Determine the (X, Y) coordinate at the center of the cell enclosing the given text.  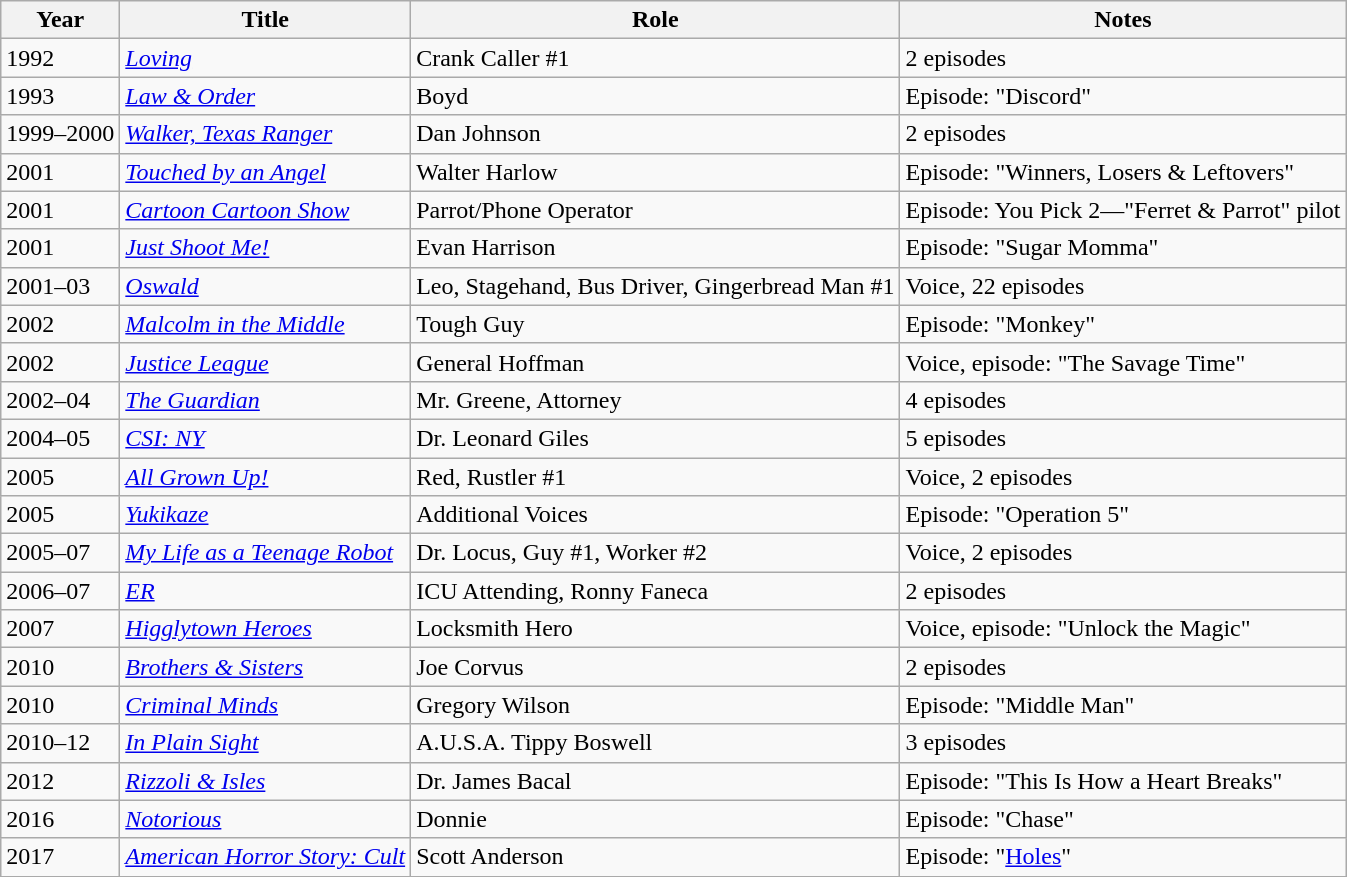
2017 (60, 857)
Brothers & Sisters (266, 667)
2006–07 (60, 591)
CSI: NY (266, 438)
Red, Rustler #1 (656, 477)
American Horror Story: Cult (266, 857)
Malcolm in the Middle (266, 324)
Boyd (656, 96)
Locksmith Hero (656, 629)
Episode: "Discord" (1123, 96)
Parrot/Phone Operator (656, 210)
Voice, 22 episodes (1123, 286)
Walker, Texas Ranger (266, 134)
1993 (60, 96)
Justice League (266, 362)
In Plain Sight (266, 743)
Episode: "Chase" (1123, 819)
Dan Johnson (656, 134)
2012 (60, 781)
ER (266, 591)
2007 (60, 629)
Additional Voices (656, 515)
Yukikaze (266, 515)
2005–07 (60, 553)
Title (266, 20)
Tough Guy (656, 324)
Joe Corvus (656, 667)
Voice, episode: "Unlock the Magic" (1123, 629)
Dr. James Bacal (656, 781)
ICU Attending, Ronny Faneca (656, 591)
Crank Caller #1 (656, 58)
Dr. Locus, Guy #1, Worker #2 (656, 553)
Evan Harrison (656, 248)
My Life as a Teenage Robot (266, 553)
Year (60, 20)
Cartoon Cartoon Show (266, 210)
Episode: "Sugar Momma" (1123, 248)
Mr. Greene, Attorney (656, 400)
5 episodes (1123, 438)
Role (656, 20)
Dr. Leonard Giles (656, 438)
Rizzoli & Isles (266, 781)
3 episodes (1123, 743)
Walter Harlow (656, 172)
Episode: "Holes" (1123, 857)
Oswald (266, 286)
The Guardian (266, 400)
Scott Anderson (656, 857)
Touched by an Angel (266, 172)
All Grown Up! (266, 477)
Episode: "This Is How a Heart Breaks" (1123, 781)
Just Shoot Me! (266, 248)
2001–03 (60, 286)
Episode: "Operation 5" (1123, 515)
2002–04 (60, 400)
Notorious (266, 819)
Higglytown Heroes (266, 629)
1999–2000 (60, 134)
Donnie (656, 819)
Gregory Wilson (656, 705)
Notes (1123, 20)
Episode: "Monkey" (1123, 324)
Episode: "Winners, Losers & Leftovers" (1123, 172)
Loving (266, 58)
2016 (60, 819)
General Hoffman (656, 362)
1992 (60, 58)
A.U.S.A. Tippy Boswell (656, 743)
4 episodes (1123, 400)
2010–12 (60, 743)
Leo, Stagehand, Bus Driver, Gingerbread Man #1 (656, 286)
Law & Order (266, 96)
Episode: "Middle Man" (1123, 705)
2004–05 (60, 438)
Episode: You Pick 2—"Ferret & Parrot" pilot (1123, 210)
Criminal Minds (266, 705)
Voice, episode: "The Savage Time" (1123, 362)
